Return [x, y] of the center of cell containing provided text 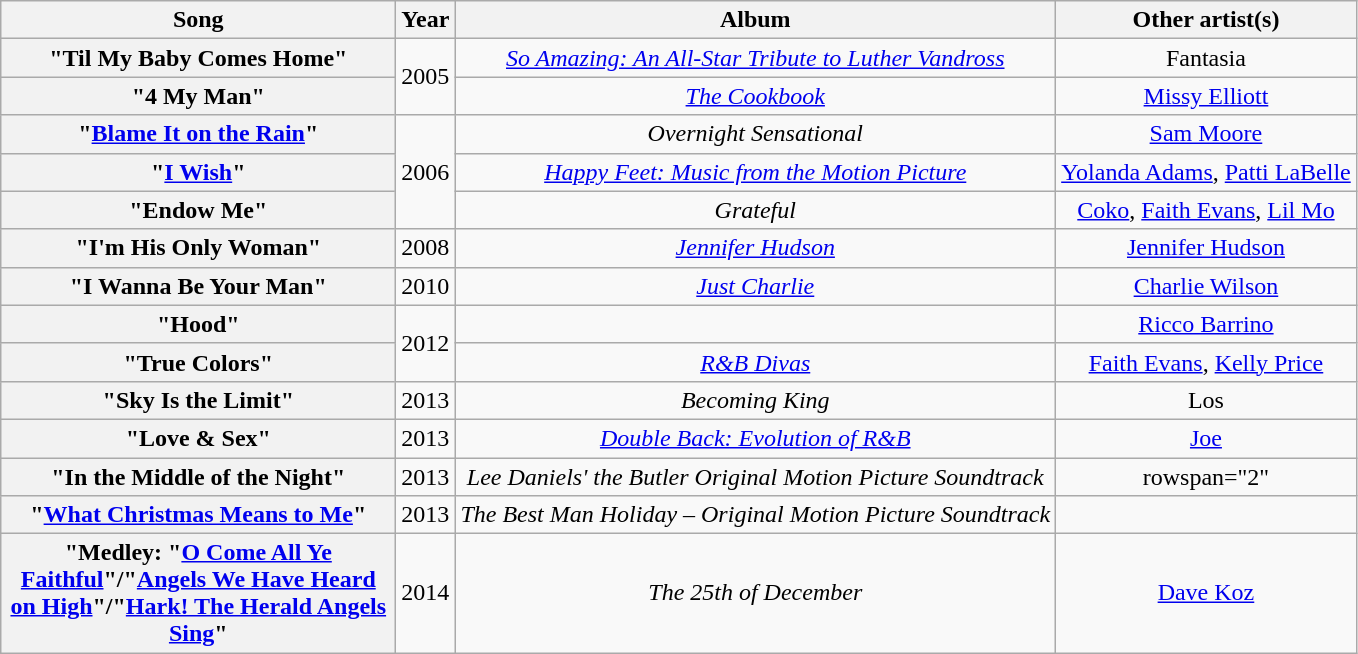
"4 My Man" [198, 96]
"I Wish" [198, 172]
"I Wanna Be Your Man" [198, 286]
The Cookbook [756, 96]
Coko, Faith Evans, Lil Mo [1206, 210]
Lee Daniels' the Butler Original Motion Picture Soundtrack [756, 477]
R&B Divas [756, 362]
The Best Man Holiday – Original Motion Picture Soundtrack [756, 515]
Happy Feet: Music from the Motion Picture [756, 172]
Yolanda Adams, Patti LaBelle [1206, 172]
Dave Koz [1206, 594]
2010 [426, 286]
rowspan="2" [1206, 477]
Year [426, 20]
"Hood" [198, 324]
"What Christmas Means to Me" [198, 515]
"Til My Baby Comes Home" [198, 58]
Becoming King [756, 400]
Missy Elliott [1206, 96]
"Endow Me" [198, 210]
Fantasia [1206, 58]
2006 [426, 172]
"Love & Sex" [198, 438]
Faith Evans, Kelly Price [1206, 362]
"Blame It on the Rain" [198, 134]
Album [756, 20]
"Medley: "O Come All Ye Faithful"/"Angels We Have Heard on High"/"Hark! The Herald Angels Sing" [198, 594]
2005 [426, 77]
Just Charlie [756, 286]
Charlie Wilson [1206, 286]
Joe [1206, 438]
2014 [426, 594]
2012 [426, 343]
So Amazing: An All-Star Tribute to Luther Vandross [756, 58]
Grateful [756, 210]
"I'm His Only Woman" [198, 248]
"Sky Is the Limit" [198, 400]
"In the Middle of the Night" [198, 477]
Sam Moore [1206, 134]
Other artist(s) [1206, 20]
2008 [426, 248]
"True Colors" [198, 362]
Song [198, 20]
Overnight Sensational [756, 134]
Ricco Barrino [1206, 324]
Double Back: Evolution of R&B [756, 438]
The 25th of December [756, 594]
Los [1206, 400]
